Scan for the cell matching the given text and deliver its (x, y) coordinate at center. 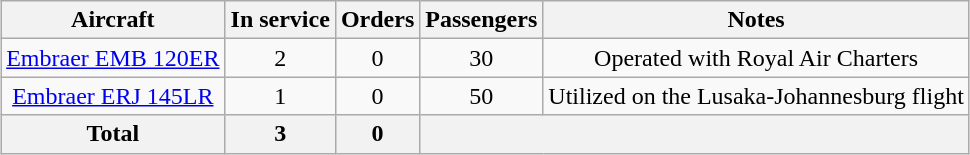
Orders (377, 20)
50 (482, 96)
3 (280, 134)
Notes (756, 20)
Operated with Royal Air Charters (756, 58)
Aircraft (113, 20)
30 (482, 58)
Total (113, 134)
Utilized on the Lusaka-Johannesburg flight (756, 96)
Passengers (482, 20)
In service (280, 20)
Embraer EMB 120ER (113, 58)
1 (280, 96)
2 (280, 58)
Embraer ERJ 145LR (113, 96)
